Capture the cell that displays the provided text and extract its [x, y] central coordinate. 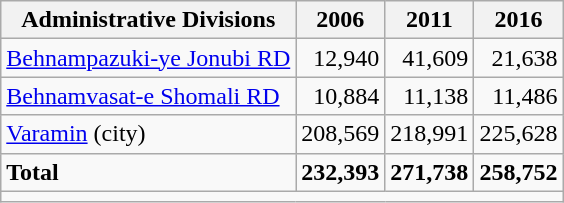
218,991 [430, 134]
Varamin (city) [148, 134]
232,393 [340, 172]
21,638 [518, 58]
Behnamvasat-e Shomali RD [148, 96]
10,884 [340, 96]
41,609 [430, 58]
Administrative Divisions [148, 20]
225,628 [518, 134]
2011 [430, 20]
258,752 [518, 172]
271,738 [430, 172]
11,486 [518, 96]
2016 [518, 20]
2006 [340, 20]
11,138 [430, 96]
Total [148, 172]
Behnampazuki-ye Jonubi RD [148, 58]
208,569 [340, 134]
12,940 [340, 58]
